Pinpoint the cell where the given text exists, returning its [X, Y] midpoint coordinate. 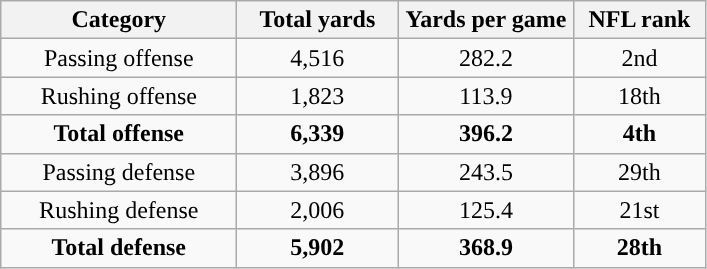
Total yards [318, 20]
2nd [640, 58]
4,516 [318, 58]
113.9 [486, 96]
Rushing offense [119, 96]
5,902 [318, 248]
4th [640, 134]
NFL rank [640, 20]
28th [640, 248]
29th [640, 172]
Category [119, 20]
Total defense [119, 248]
1,823 [318, 96]
2,006 [318, 210]
6,339 [318, 134]
243.5 [486, 172]
282.2 [486, 58]
Passing defense [119, 172]
396.2 [486, 134]
368.9 [486, 248]
Yards per game [486, 20]
Rushing defense [119, 210]
Passing offense [119, 58]
Total offense [119, 134]
125.4 [486, 210]
18th [640, 96]
3,896 [318, 172]
21st [640, 210]
